Return [x, y] of the center of cell containing provided text 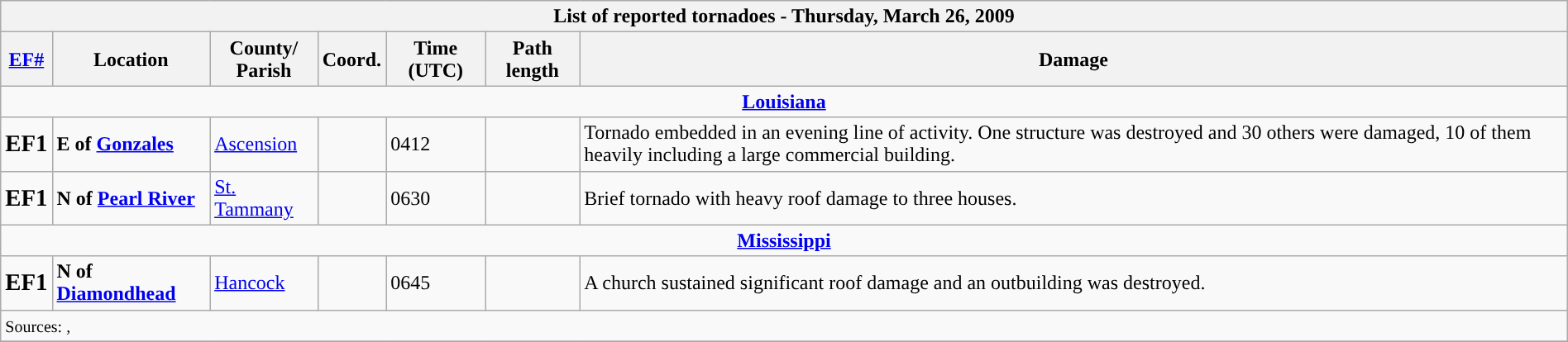
County/Parish [265, 59]
0412 [436, 144]
Ascension [265, 144]
Brief tornado with heavy roof damage to three houses. [1073, 198]
Louisiana [784, 102]
Path length [533, 59]
Time (UTC) [436, 59]
A church sustained significant roof damage and an outbuilding was destroyed. [1073, 283]
St. Tammany [265, 198]
N of Diamondhead [131, 283]
0645 [436, 283]
EF# [26, 59]
E of Gonzales [131, 144]
List of reported tornadoes - Thursday, March 26, 2009 [784, 17]
Sources: , [784, 325]
Location [131, 59]
Damage [1073, 59]
N of Pearl River [131, 198]
Hancock [265, 283]
0630 [436, 198]
Mississippi [784, 240]
Coord. [351, 59]
